Provide the (x, y) coordinate of the cell's center where the given text is located.  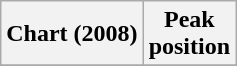
Chart (2008) (72, 34)
Peakposition (189, 34)
